Determine the (x, y) coordinate at the center of the cell enclosing the given text.  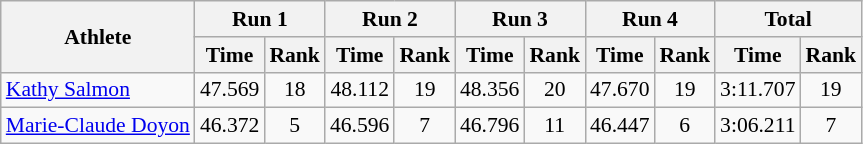
46.796 (490, 126)
20 (554, 90)
46.447 (620, 126)
Athlete (98, 36)
5 (294, 126)
Kathy Salmon (98, 90)
Marie-Claude Doyon (98, 126)
6 (684, 126)
Run 1 (260, 19)
Run 2 (390, 19)
3:06.211 (758, 126)
47.569 (230, 90)
3:11.707 (758, 90)
11 (554, 126)
48.356 (490, 90)
48.112 (360, 90)
18 (294, 90)
46.372 (230, 126)
Total (788, 19)
Run 3 (520, 19)
47.670 (620, 90)
46.596 (360, 126)
Run 4 (650, 19)
